Pinpoint the cell where the given text exists, returning its (x, y) midpoint coordinate. 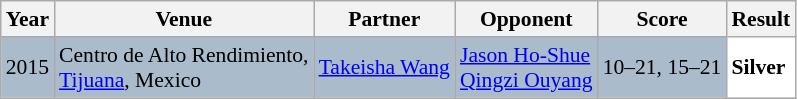
10–21, 15–21 (662, 68)
Opponent (526, 19)
Result (760, 19)
Centro de Alto Rendimiento,Tijuana, Mexico (184, 68)
Takeisha Wang (384, 68)
Silver (760, 68)
Year (28, 19)
Venue (184, 19)
2015 (28, 68)
Score (662, 19)
Jason Ho-Shue Qingzi Ouyang (526, 68)
Partner (384, 19)
